Identify which cell holds the provided text, then report its [x, y] central coordinate. 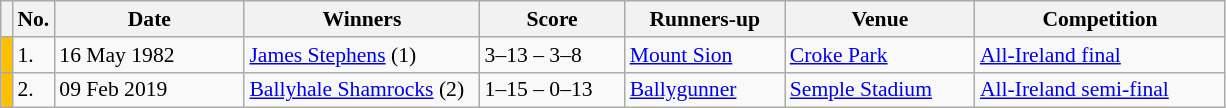
Competition [1100, 19]
2. [33, 90]
Score [552, 19]
Croke Park [880, 55]
All-Ireland final [1100, 55]
Venue [880, 19]
3–13 – 3–8 [552, 55]
Mount Sion [705, 55]
09 Feb 2019 [149, 90]
Winners [362, 19]
16 May 1982 [149, 55]
Semple Stadium [880, 90]
James Stephens (1) [362, 55]
Ballygunner [705, 90]
Ballyhale Shamrocks (2) [362, 90]
1. [33, 55]
1–15 – 0–13 [552, 90]
All-Ireland semi-final [1100, 90]
No. [33, 19]
Date [149, 19]
Runners-up [705, 19]
